Locate the cell with the specified text and output its [X, Y] center coordinate. 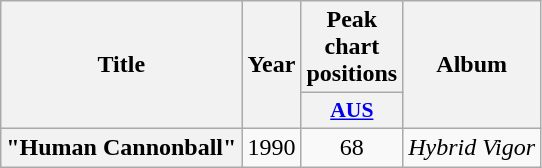
"Human Cannonball" [122, 147]
Year [272, 65]
Album [472, 65]
68 [352, 147]
Peak chart positions [352, 47]
Title [122, 65]
1990 [272, 147]
AUS [352, 111]
Hybrid Vigor [472, 147]
